Provide the (X, Y) coordinate of the cell's center where the given text is located.  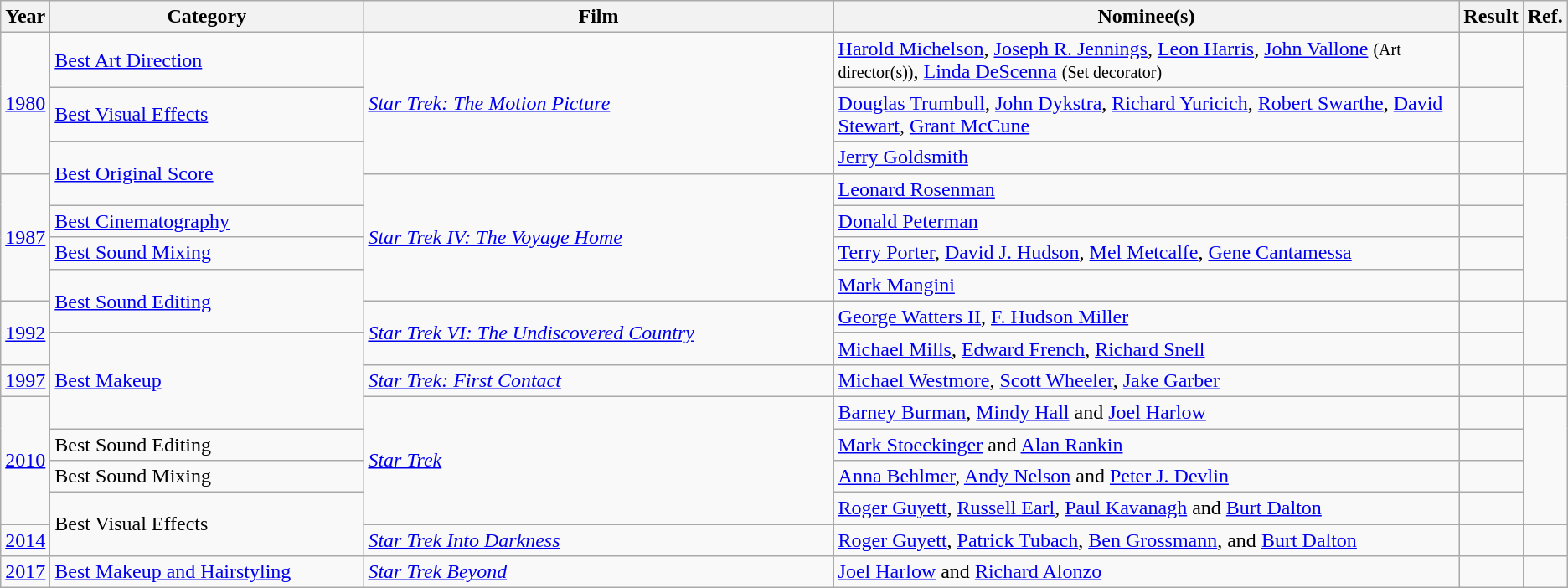
Year (25, 17)
Star Trek VI: The Undiscovered Country (598, 333)
Leonard Rosenman (1146, 189)
Jerry Goldsmith (1146, 157)
1980 (25, 103)
Michael Westmore, Scott Wheeler, Jake Garber (1146, 380)
Douglas Trumbull, John Dykstra, Richard Yuricich, Robert Swarthe, David Stewart, Grant McCune (1146, 114)
1992 (25, 333)
Best Art Direction (207, 60)
Mark Mangini (1146, 285)
Star Trek: First Contact (598, 380)
Best Cinematography (207, 221)
Best Makeup and Hairstyling (207, 572)
Film (598, 17)
Best Original Score (207, 173)
1997 (25, 380)
Anna Behlmer, Andy Nelson and Peter J. Devlin (1146, 477)
Terry Porter, David J. Hudson, Mel Metcalfe, Gene Cantamessa (1146, 253)
Ref. (1545, 17)
Result (1491, 17)
1987 (25, 237)
Star Trek Into Darkness (598, 540)
2014 (25, 540)
Star Trek IV: The Voyage Home (598, 237)
Joel Harlow and Richard Alonzo (1146, 572)
Roger Guyett, Russell Earl, Paul Kavanagh and Burt Dalton (1146, 508)
Barney Burman, Mindy Hall and Joel Harlow (1146, 412)
Michael Mills, Edward French, Richard Snell (1146, 348)
2010 (25, 460)
Star Trek Beyond (598, 572)
Harold Michelson, Joseph R. Jennings, Leon Harris, John Vallone (Art director(s)), Linda DeScenna (Set decorator) (1146, 60)
Nominee(s) (1146, 17)
Star Trek: The Motion Picture (598, 103)
George Watters II, F. Hudson Miller (1146, 317)
Best Makeup (207, 380)
Donald Peterman (1146, 221)
Category (207, 17)
Star Trek (598, 460)
2017 (25, 572)
Roger Guyett, Patrick Tubach, Ben Grossmann, and Burt Dalton (1146, 540)
Mark Stoeckinger and Alan Rankin (1146, 445)
